Determine the (x, y) coordinate at the center of the cell enclosing the given text.  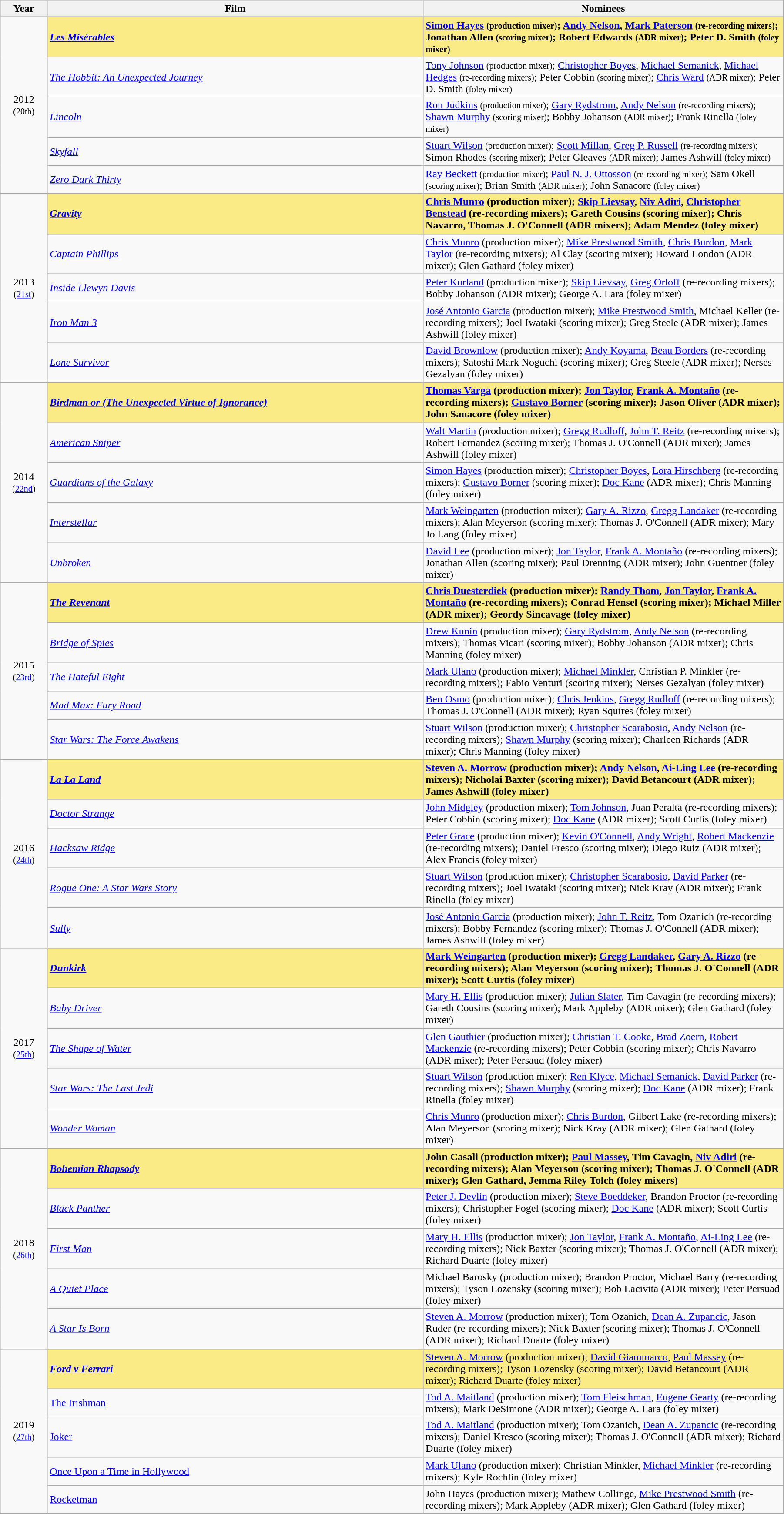
2014 (22nd) (24, 482)
2017 (25th) (24, 1048)
Year (24, 9)
The Hobbit: An Unexpected Journey (235, 77)
Unbroken (235, 563)
Bridge of Spies (235, 643)
Dunkirk (235, 968)
2013 (21st) (24, 288)
Joker (235, 1437)
Zero Dark Thirty (235, 179)
Wonder Woman (235, 1128)
Bohemian Rhapsody (235, 1168)
La La Land (235, 779)
Rocketman (235, 1500)
Birdman or (The Unexpected Virtue of Ignorance) (235, 402)
Mark Ulano (production mixer); Christian Minkler, Michael Minkler (re-recording mixers); Kyle Rochlin (foley mixer) (603, 1471)
Star Wars: The Last Jedi (235, 1088)
2015 (23rd) (24, 671)
First Man (235, 1249)
Interstellar (235, 523)
Les Misérables (235, 37)
Peter Kurland (production mixer); Skip Lievsay, Greg Orloff (re-recording mixers); Bobby Johanson (ADR mixer); George A. Lara (foley mixer) (603, 288)
Film (235, 9)
Sully (235, 928)
Star Wars: The Force Awakens (235, 739)
Tod A. Maitland (production mixer); Tom Fleischman, Eugene Gearty (re-recording mixers); Mark DeSimone (ADR mixer); George A. Lara (foley mixer) (603, 1403)
Iron Man 3 (235, 322)
2012 (20th) (24, 105)
The Hateful Eight (235, 677)
Mad Max: Fury Road (235, 705)
John Hayes (production mixer); Mathew Collinge, Mike Prestwood Smith (re-recording mixers); Mark Appleby (ADR mixer); Glen Gathard (foley mixer) (603, 1500)
American Sniper (235, 442)
Once Upon a Time in Hollywood (235, 1471)
Captain Phillips (235, 254)
The Irishman (235, 1403)
The Revenant (235, 603)
Lone Survivor (235, 362)
A Quiet Place (235, 1289)
Lincoln (235, 117)
A Star Is Born (235, 1329)
Inside Llewyn Davis (235, 288)
Gravity (235, 214)
Black Panther (235, 1209)
Ford v Ferrari (235, 1369)
Skyfall (235, 151)
Nominees (603, 9)
Rogue One: A Star Wars Story (235, 888)
2018 (26th) (24, 1249)
2019 (27th) (24, 1431)
Ben Osmo (production mixer); Chris Jenkins, Gregg Rudloff (re-recording mixers); Thomas J. O'Connell (ADR mixer); Ryan Squires (foley mixer) (603, 705)
The Shape of Water (235, 1048)
Doctor Strange (235, 814)
Baby Driver (235, 1008)
Hacksaw Ridge (235, 848)
2016 (24th) (24, 854)
Guardians of the Galaxy (235, 483)
